Output the (x, y) coordinate of the center of the cell containing the given text.  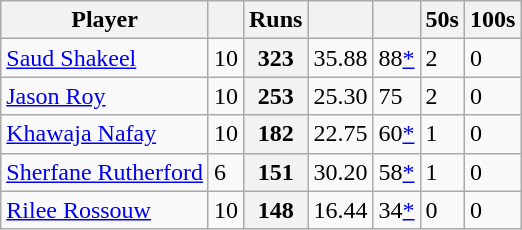
60* (396, 134)
35.88 (340, 58)
Khawaja Nafay (105, 134)
30.20 (340, 172)
75 (396, 96)
Sherfane Rutherford (105, 172)
253 (275, 96)
148 (275, 210)
25.30 (340, 96)
34* (396, 210)
58* (396, 172)
Saud Shakeel (105, 58)
16.44 (340, 210)
Runs (275, 20)
151 (275, 172)
22.75 (340, 134)
182 (275, 134)
100s (492, 20)
6 (226, 172)
323 (275, 58)
88* (396, 58)
Jason Roy (105, 96)
Player (105, 20)
50s (442, 20)
Rilee Rossouw (105, 210)
